Capture the cell that displays the provided text and extract its (X, Y) central coordinate. 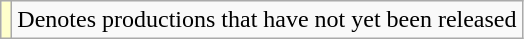
Denotes productions that have not yet been released (267, 20)
